From the cell containing the given text, extract its center point as (x, y) coordinate. 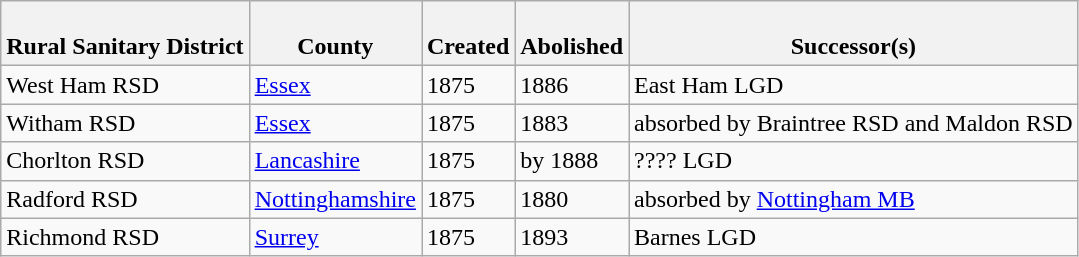
Successor(s) (854, 34)
???? LGD (854, 161)
1893 (572, 237)
West Ham RSD (125, 85)
Barnes LGD (854, 237)
by 1888 (572, 161)
absorbed by Nottingham MB (854, 199)
Nottinghamshire (335, 199)
County (335, 34)
Witham RSD (125, 123)
East Ham LGD (854, 85)
Radford RSD (125, 199)
1883 (572, 123)
Created (468, 34)
absorbed by Braintree RSD and Maldon RSD (854, 123)
Chorlton RSD (125, 161)
1880 (572, 199)
Lancashire (335, 161)
Richmond RSD (125, 237)
Surrey (335, 237)
Abolished (572, 34)
1886 (572, 85)
Rural Sanitary District (125, 34)
